Identify which cell holds the provided text, then report its [x, y] central coordinate. 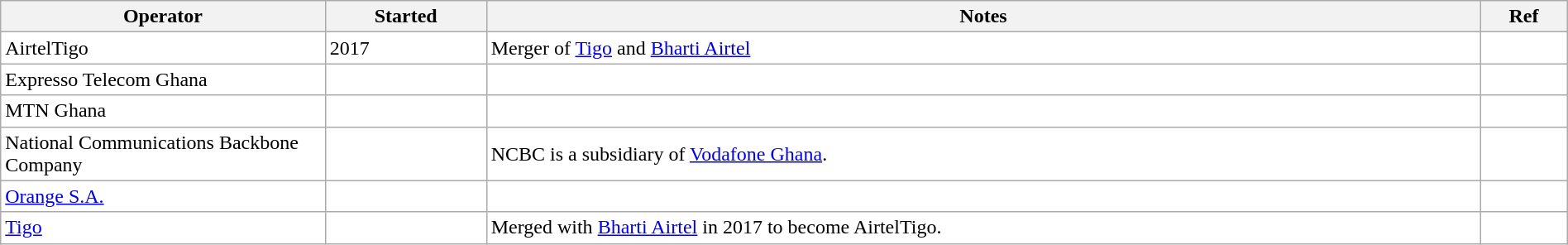
MTN Ghana [163, 111]
AirtelTigo [163, 48]
National Communications Backbone Company [163, 154]
Ref [1523, 17]
Tigo [163, 228]
Started [405, 17]
Operator [163, 17]
Expresso Telecom Ghana [163, 79]
Merger of Tigo and Bharti Airtel [983, 48]
NCBC is a subsidiary of Vodafone Ghana. [983, 154]
Merged with Bharti Airtel in 2017 to become AirtelTigo. [983, 228]
Notes [983, 17]
2017 [405, 48]
Orange S.A. [163, 196]
